Search for the cell housing the specified text and yield its (X, Y) center coordinate. 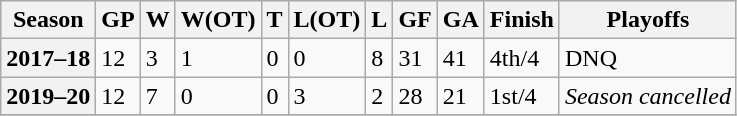
L(OT) (327, 20)
Finish (522, 20)
Playoffs (648, 20)
1st/4 (522, 96)
W(OT) (218, 20)
GA (460, 20)
7 (158, 96)
2017–18 (48, 58)
L (380, 20)
8 (380, 58)
4th/4 (522, 58)
DNQ (648, 58)
1 (218, 58)
31 (415, 58)
W (158, 20)
28 (415, 96)
GF (415, 20)
T (274, 20)
GP (118, 20)
41 (460, 58)
2 (380, 96)
Season (48, 20)
21 (460, 96)
Season cancelled (648, 96)
2019–20 (48, 96)
